Identify which cell holds the provided text, then report its [x, y] central coordinate. 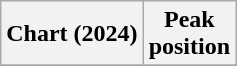
Peak position [189, 34]
Chart (2024) [72, 34]
